Extract the (X, Y) coordinate from the center of the cell holding the provided text.  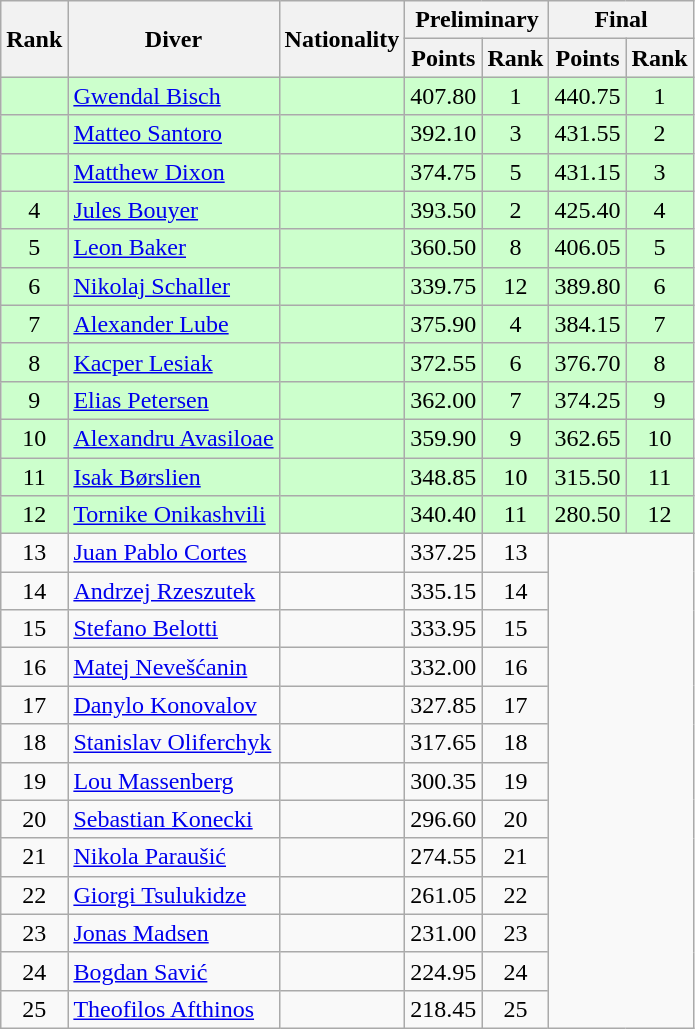
431.55 (588, 134)
Jonas Madsen (174, 933)
Tornike Onikashvili (174, 515)
Nationality (342, 39)
231.00 (444, 933)
372.55 (444, 362)
Matej Nevešćanin (174, 667)
Bogdan Savić (174, 971)
440.75 (588, 96)
Gwendal Bisch (174, 96)
335.15 (444, 591)
376.70 (588, 362)
339.75 (444, 286)
Matthew Dixon (174, 172)
374.25 (588, 400)
Preliminary (477, 20)
317.65 (444, 743)
Nikola Paraušić (174, 857)
261.05 (444, 895)
362.00 (444, 400)
327.85 (444, 705)
340.40 (444, 515)
274.55 (444, 857)
332.00 (444, 667)
Juan Pablo Cortes (174, 553)
Giorgi Tsulukidze (174, 895)
348.85 (444, 477)
Theofilos Afthinos (174, 1009)
Matteo Santoro (174, 134)
Lou Massenberg (174, 781)
Alexandru Avasiloae (174, 438)
333.95 (444, 629)
Stefano Belotti (174, 629)
Elias Petersen (174, 400)
359.90 (444, 438)
431.15 (588, 172)
224.95 (444, 971)
407.80 (444, 96)
Kacper Lesiak (174, 362)
360.50 (444, 248)
374.75 (444, 172)
375.90 (444, 324)
Nikolaj Schaller (174, 286)
315.50 (588, 477)
300.35 (444, 781)
218.45 (444, 1009)
Jules Bouyer (174, 210)
393.50 (444, 210)
362.65 (588, 438)
Andrzej Rzeszutek (174, 591)
280.50 (588, 515)
Sebastian Konecki (174, 819)
Alexander Lube (174, 324)
425.40 (588, 210)
Final (621, 20)
Isak Børslien (174, 477)
337.25 (444, 553)
406.05 (588, 248)
392.10 (444, 134)
Stanislav Oliferchyk (174, 743)
Diver (174, 39)
Danylo Konovalov (174, 705)
Leon Baker (174, 248)
389.80 (588, 286)
384.15 (588, 324)
296.60 (444, 819)
